Provide the [x, y] coordinate of the cell's center where the given text is located.  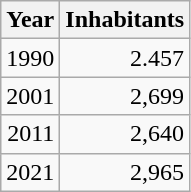
2.457 [125, 58]
Year [30, 20]
2,965 [125, 172]
2,699 [125, 96]
2001 [30, 96]
1990 [30, 58]
2021 [30, 172]
2,640 [125, 134]
Inhabitants [125, 20]
2011 [30, 134]
